Identify which cell holds the provided text, then report its (x, y) central coordinate. 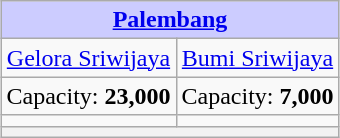
Bumi Sriwijaya (258, 58)
Capacity: 23,000 (88, 96)
Capacity: 7,000 (258, 96)
Gelora Sriwijaya (88, 58)
Palembang (170, 20)
